Provide the [x, y] coordinate of the cell's center where the given text is located.  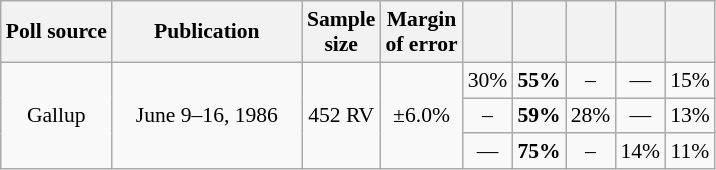
June 9–16, 1986 [207, 116]
55% [538, 80]
59% [538, 116]
Gallup [56, 116]
Marginof error [421, 32]
Publication [207, 32]
14% [640, 152]
13% [690, 116]
28% [591, 116]
Samplesize [341, 32]
75% [538, 152]
30% [488, 80]
11% [690, 152]
452 RV [341, 116]
Poll source [56, 32]
15% [690, 80]
±6.0% [421, 116]
